For the text-containing cell, return its midpoint in (X, Y) coordinate format. 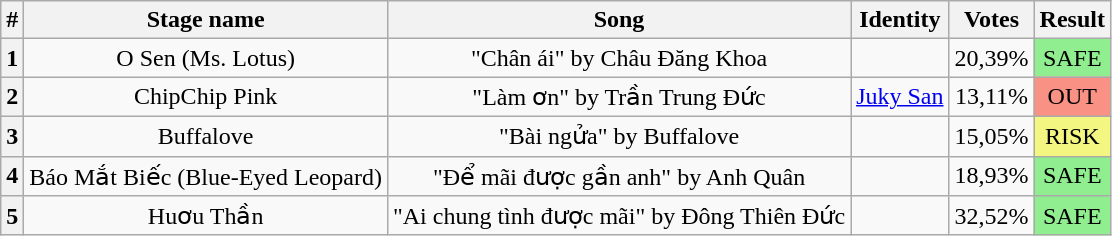
20,39% (992, 58)
"Làm ơn" by Trần Trung Đức (618, 97)
2 (12, 97)
"Ai chung tình được mãi" by Đông Thiên Đức (618, 216)
Identity (900, 20)
Huơu Thần (206, 216)
Buffalove (206, 136)
Stage name (206, 20)
Votes (992, 20)
15,05% (992, 136)
Result (1072, 20)
O Sen (Ms. Lotus) (206, 58)
Báo Mắt Biếc (Blue-Eyed Leopard) (206, 176)
"Chân ái" by Châu Đăng Khoa (618, 58)
"Để mãi được gần anh" by Anh Quân (618, 176)
32,52% (992, 216)
5 (12, 216)
3 (12, 136)
1 (12, 58)
4 (12, 176)
OUT (1072, 97)
18,93% (992, 176)
RISK (1072, 136)
Juky San (900, 97)
"Bài ngửa" by Buffalove (618, 136)
Song (618, 20)
# (12, 20)
13,11% (992, 97)
ChipChip Pink (206, 97)
